Locate the cell with the specified text and output its [x, y] center coordinate. 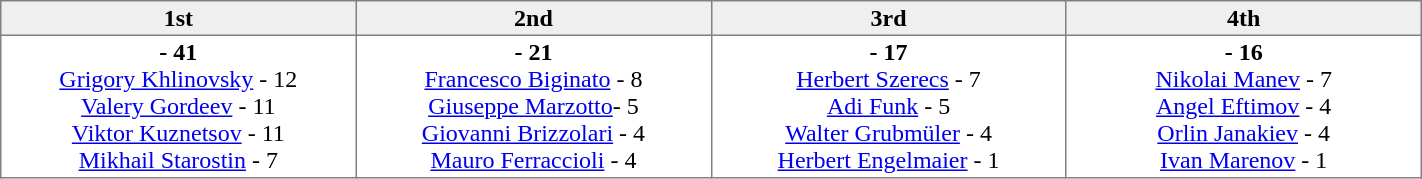
1st [178, 18]
- 21Francesco Biginato - 8Giuseppe Marzotto- 5Giovanni Brizzolari - 4Mauro Ferraccioli - 4 [534, 106]
- 16Nikolai Manev - 7Angel Eftimov - 4Orlin Janakiev - 4Ivan Marenov - 1 [1244, 106]
4th [1244, 18]
- 17Herbert Szerecs - 7Adi Funk - 5Walter Grubmüler - 4Herbert Engelmaier - 1 [888, 106]
3rd [888, 18]
- 41Grigory Khlinovsky - 12Valery Gordeev - 11Viktor Kuznetsov - 11Mikhail Starostin - 7 [178, 106]
2nd [534, 18]
